Locate the cell with the specified text and output its [X, Y] center coordinate. 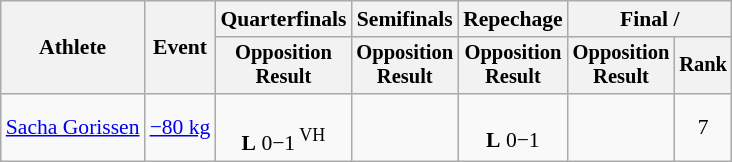
Sacha Gorissen [73, 128]
Event [180, 48]
L 0−1 VH [283, 128]
Final / [650, 19]
Quarterfinals [283, 19]
Rank [703, 66]
L 0−1 [513, 128]
Repechage [513, 19]
Athlete [73, 48]
Semifinals [404, 19]
7 [703, 128]
−80 kg [180, 128]
